Scan for the cell matching the given text and deliver its (x, y) coordinate at center. 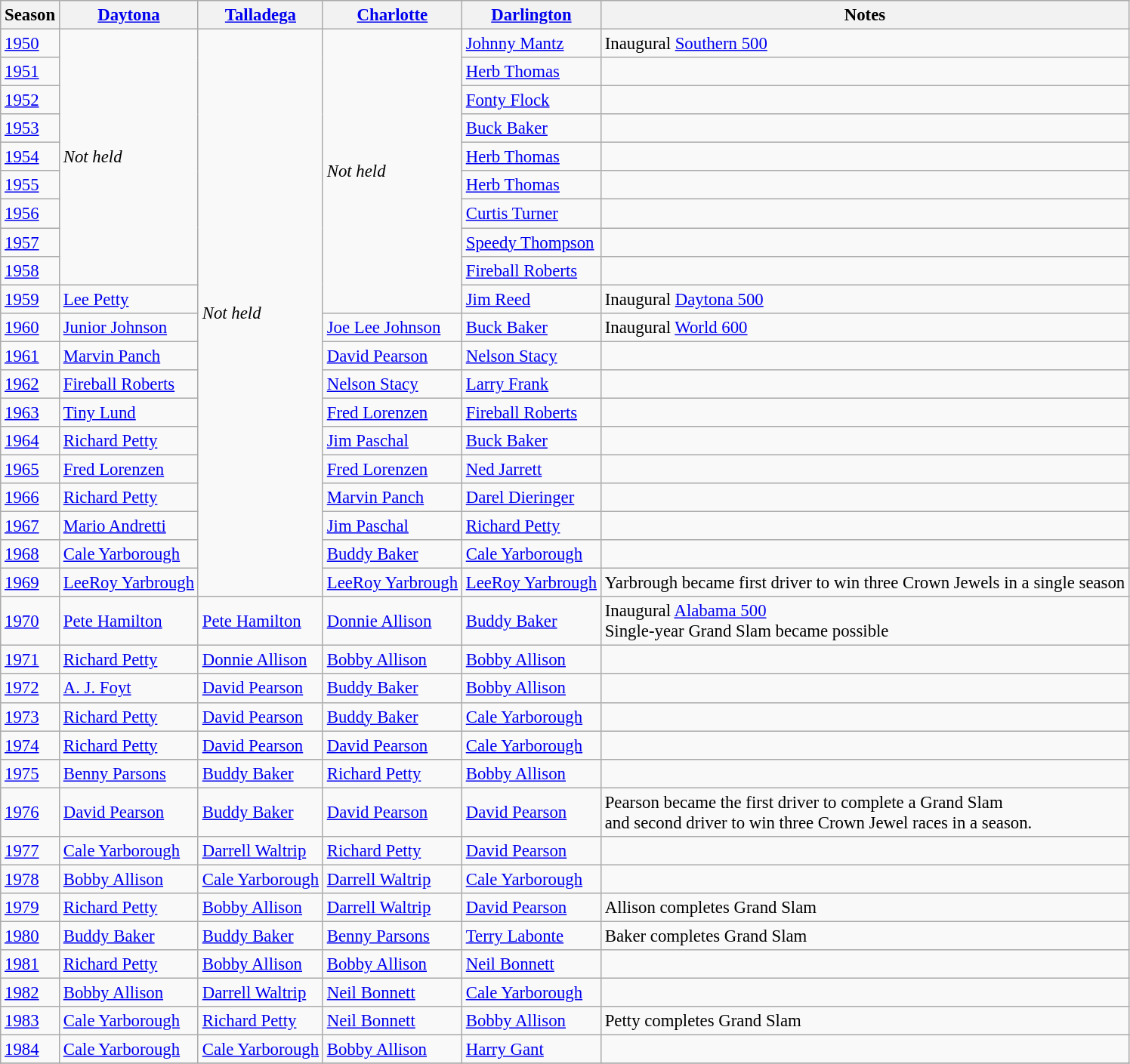
1970 (30, 621)
Season (30, 15)
Ned Jarrett (531, 469)
1977 (30, 851)
Speedy Thompson (531, 242)
Daytona (128, 15)
1972 (30, 689)
1957 (30, 242)
1953 (30, 128)
1971 (30, 660)
Junior Johnson (128, 327)
1954 (30, 157)
Baker completes Grand Slam (864, 936)
1961 (30, 356)
1952 (30, 100)
1978 (30, 879)
1980 (30, 936)
1962 (30, 384)
1981 (30, 964)
1958 (30, 270)
1964 (30, 441)
1950 (30, 44)
Pearson became the first driver to complete a Grand Slamand second driver to win three Crown Jewel races in a season. (864, 813)
Inaugural World 600 (864, 327)
Inaugural Daytona 500 (864, 299)
1951 (30, 72)
1975 (30, 773)
Joe Lee Johnson (392, 327)
Terry Labonte (531, 936)
Johnny Mantz (531, 44)
Harry Gant (531, 1050)
Darel Dieringer (531, 498)
Petty completes Grand Slam (864, 1021)
1956 (30, 214)
Yarbrough became first driver to win three Crown Jewels in a single season (864, 583)
1963 (30, 412)
Inaugural Southern 500 (864, 44)
Darlington (531, 15)
Curtis Turner (531, 214)
1969 (30, 583)
Larry Frank (531, 384)
Charlotte (392, 15)
1976 (30, 813)
Inaugural Alabama 500Single-year Grand Slam became possible (864, 621)
1982 (30, 993)
Tiny Lund (128, 412)
Fonty Flock (531, 100)
1966 (30, 498)
1973 (30, 717)
1983 (30, 1021)
1979 (30, 908)
1955 (30, 185)
1968 (30, 554)
Notes (864, 15)
Talladega (260, 15)
1967 (30, 526)
1984 (30, 1050)
1960 (30, 327)
1974 (30, 745)
Jim Reed (531, 299)
Allison completes Grand Slam (864, 908)
1959 (30, 299)
1965 (30, 469)
Lee Petty (128, 299)
Mario Andretti (128, 526)
A. J. Foyt (128, 689)
